Return [x, y] of the center of cell containing provided text 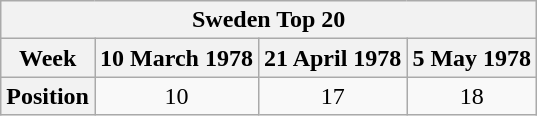
5 May 1978 [472, 58]
10 [176, 96]
18 [472, 96]
Sweden Top 20 [269, 20]
Position [48, 96]
21 April 1978 [332, 58]
17 [332, 96]
10 March 1978 [176, 58]
Week [48, 58]
